Capture the cell that displays the provided text and extract its [X, Y] central coordinate. 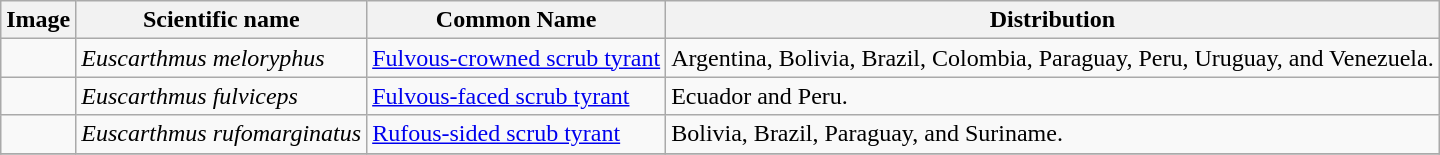
Argentina, Bolivia, Brazil, Colombia, Paraguay, Peru, Uruguay, and Venezuela. [1053, 58]
Ecuador and Peru. [1053, 96]
Euscarthmus rufomarginatus [222, 134]
Distribution [1053, 20]
Scientific name [222, 20]
Fulvous-faced scrub tyrant [516, 96]
Fulvous-crowned scrub tyrant [516, 58]
Rufous-sided scrub tyrant [516, 134]
Bolivia, Brazil, Paraguay, and Suriname. [1053, 134]
Image [38, 20]
Euscarthmus meloryphus [222, 58]
Euscarthmus fulviceps [222, 96]
Common Name [516, 20]
